Search for the cell housing the specified text and yield its [X, Y] center coordinate. 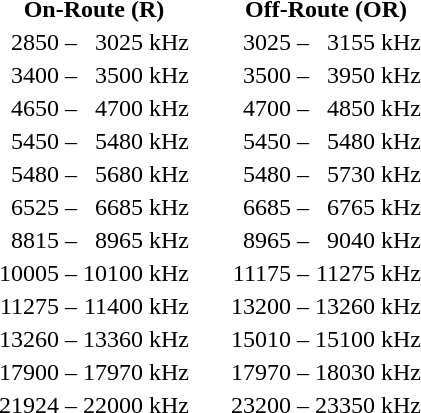
15010 [262, 339]
6685 kHz [136, 207]
3500 [262, 75]
8965 [262, 240]
4700 [262, 108]
4700 kHz [136, 108]
3025 [262, 42]
13200 [262, 306]
5450 [262, 141]
5680 kHz [136, 174]
6685 [262, 207]
5480 kHz [136, 141]
11400 kHz [136, 306]
13360 kHz [136, 339]
3025 kHz [136, 42]
11175 [262, 273]
8965 kHz [136, 240]
3500 kHz [136, 75]
17970 [262, 372]
5480 [262, 174]
10100 kHz [136, 273]
17970 kHz [136, 372]
